Locate the cell with the specified text and output its (x, y) center coordinate. 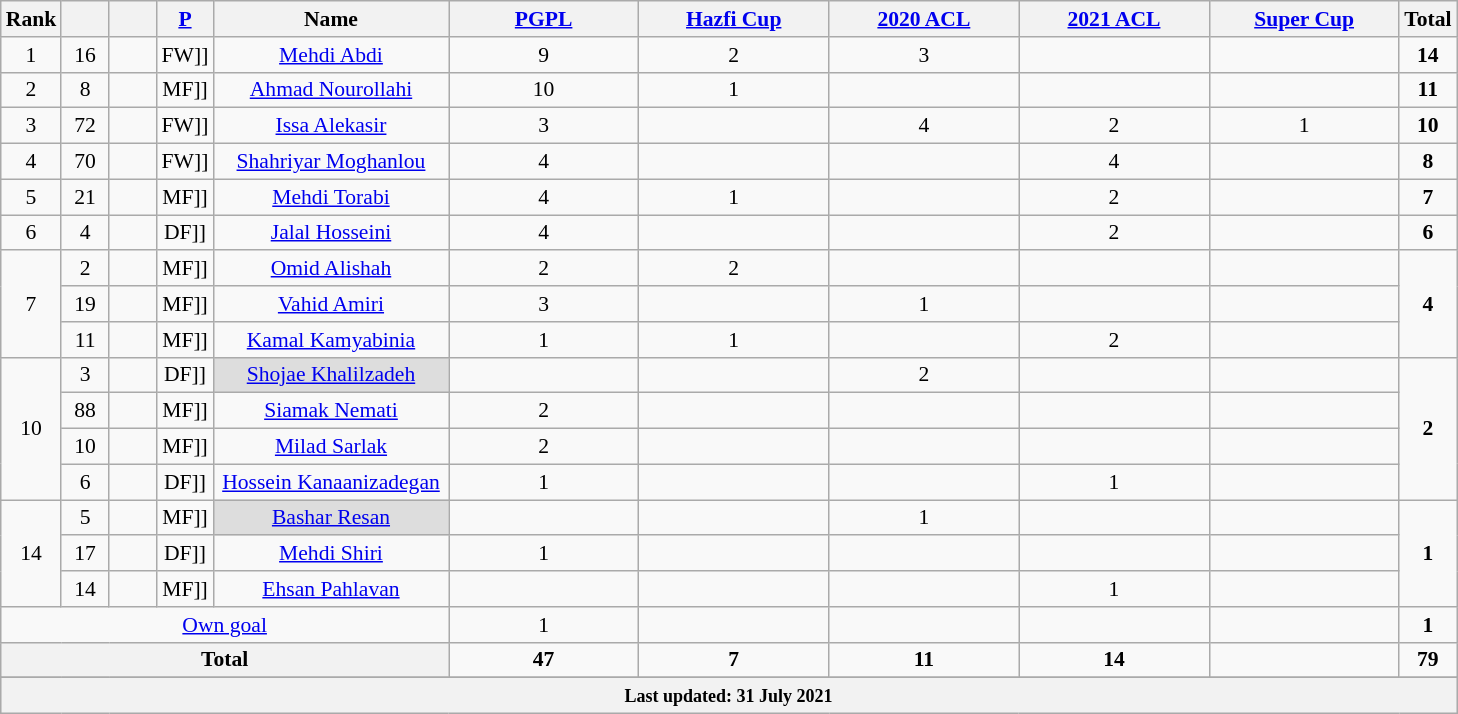
88 (85, 411)
Mehdi Shiri (330, 554)
16 (85, 55)
19 (85, 304)
Siamak Nemati (330, 411)
Bashar Resan (330, 518)
47 (544, 660)
Vahid Amiri (330, 304)
Ahmad Nourollahi (330, 90)
Mehdi Abdi (330, 55)
Mehdi Torabi (330, 197)
9 (544, 55)
2021 ACL (1114, 19)
2020 ACL (924, 19)
79 (1428, 660)
Milad Sarlak (330, 447)
Shojae Khalilzadeh (330, 375)
Own goal (225, 625)
PGPL (544, 19)
70 (85, 162)
Name (330, 19)
17 (85, 554)
Kamal Kamyabinia (330, 340)
Hazfi Cup (734, 19)
72 (85, 126)
Hossein Kanaanizadegan (330, 482)
Ehsan Pahlavan (330, 589)
21 (85, 197)
P (186, 19)
Shahriyar Moghanlou (330, 162)
Omid Alishah (330, 269)
Jalal Hosseini (330, 233)
Rank (32, 19)
Issa Alekasir (330, 126)
Last updated: 31 July 2021 (729, 696)
Super Cup (1304, 19)
